From the cell containing the given text, extract its center point as [X, Y] coordinate. 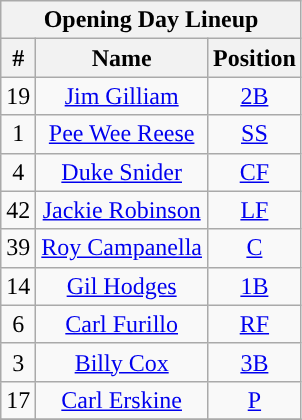
SS [255, 134]
Pee Wee Reese [122, 134]
Jim Gilliam [122, 96]
4 [18, 172]
Gil Hodges [122, 286]
Opening Day Lineup [152, 20]
P [255, 400]
1 [18, 134]
LF [255, 210]
# [18, 58]
14 [18, 286]
Name [122, 58]
39 [18, 248]
Duke Snider [122, 172]
17 [18, 400]
Roy Campanella [122, 248]
Position [255, 58]
CF [255, 172]
42 [18, 210]
2B [255, 96]
Jackie Robinson [122, 210]
Billy Cox [122, 362]
Carl Erskine [122, 400]
3B [255, 362]
RF [255, 324]
3 [18, 362]
1B [255, 286]
Carl Furillo [122, 324]
6 [18, 324]
C [255, 248]
19 [18, 96]
